Locate the cell with the specified text and output its (X, Y) center coordinate. 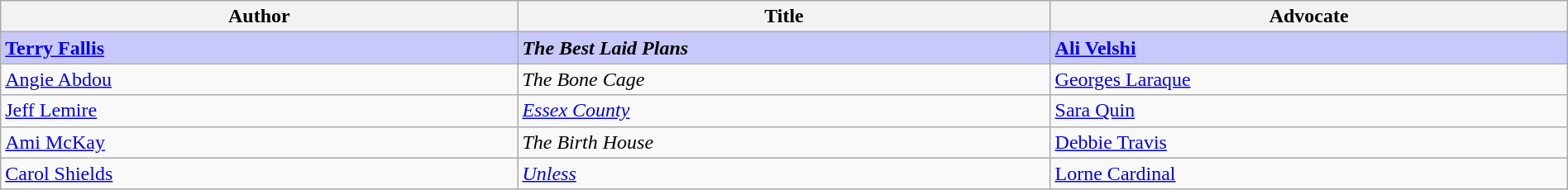
Ami McKay (260, 142)
Title (784, 17)
The Best Laid Plans (784, 48)
Angie Abdou (260, 79)
Lorne Cardinal (1308, 173)
Georges Laraque (1308, 79)
Unless (784, 173)
Debbie Travis (1308, 142)
Sara Quin (1308, 111)
Advocate (1308, 17)
Terry Fallis (260, 48)
Author (260, 17)
Jeff Lemire (260, 111)
The Birth House (784, 142)
Essex County (784, 111)
The Bone Cage (784, 79)
Ali Velshi (1308, 48)
Carol Shields (260, 173)
